Provide the (x, y) coordinate of the cell's center where the given text is located.  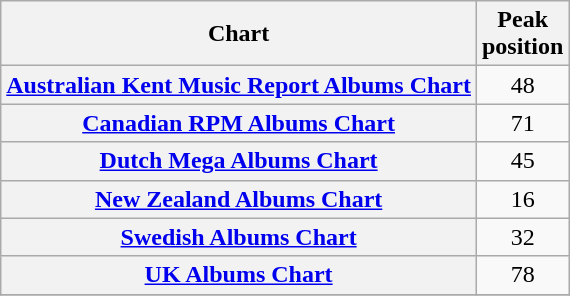
Swedish Albums Chart (239, 237)
71 (522, 123)
Dutch Mega Albums Chart (239, 161)
16 (522, 199)
New Zealand Albums Chart (239, 199)
78 (522, 275)
UK Albums Chart (239, 275)
32 (522, 237)
Australian Kent Music Report Albums Chart (239, 85)
Peakposition (522, 34)
45 (522, 161)
48 (522, 85)
Canadian RPM Albums Chart (239, 123)
Chart (239, 34)
